Pinpoint the cell where the given text exists, returning its [x, y] midpoint coordinate. 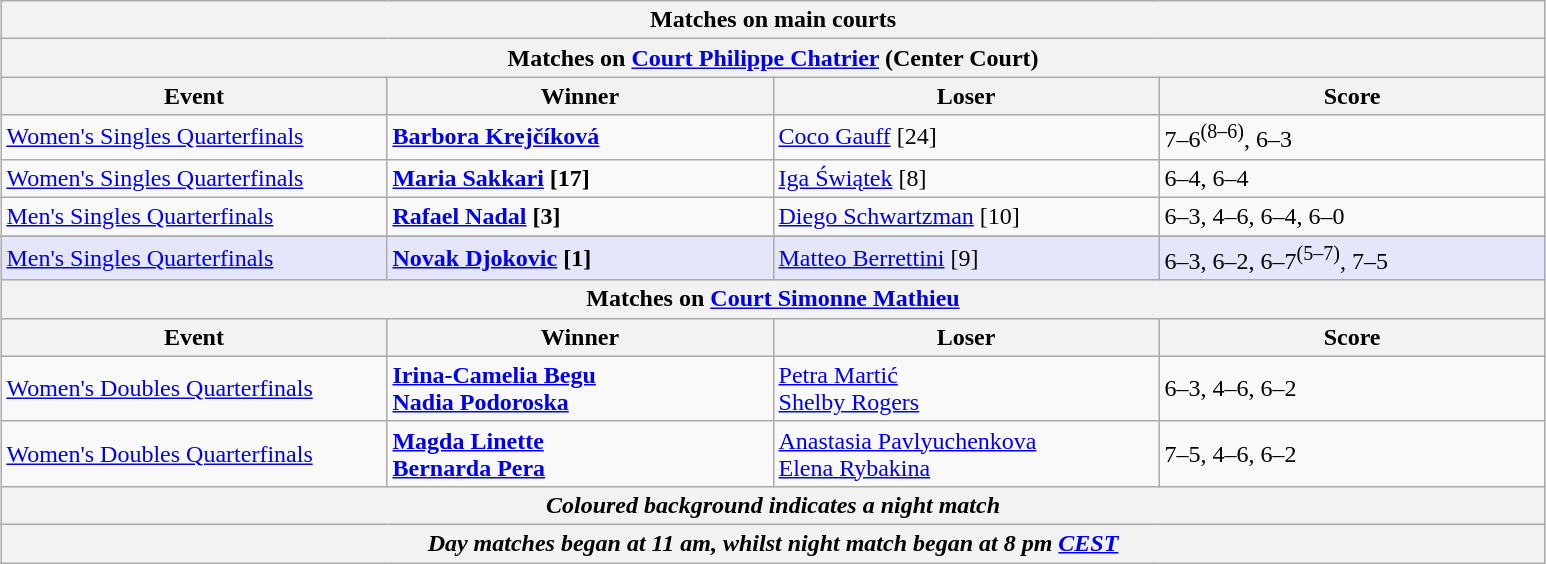
6–4, 6–4 [1352, 178]
Matches on main courts [773, 20]
Coco Gauff [24] [966, 138]
Coloured background indicates a night match [773, 505]
Petra Martić Shelby Rogers [966, 388]
Iga Świątek [8] [966, 178]
6–3, 4–6, 6–4, 6–0 [1352, 217]
6–3, 4–6, 6–2 [1352, 388]
Barbora Krejčíková [580, 138]
Rafael Nadal [3] [580, 217]
Diego Schwartzman [10] [966, 217]
Magda Linette Bernarda Pera [580, 454]
Matteo Berrettini [9] [966, 258]
Maria Sakkari [17] [580, 178]
7–6(8–6), 6–3 [1352, 138]
Irina-Camelia Begu Nadia Podoroska [580, 388]
Matches on Court Simonne Mathieu [773, 299]
Matches on Court Philippe Chatrier (Center Court) [773, 58]
Anastasia Pavlyuchenkova Elena Rybakina [966, 454]
7–5, 4–6, 6–2 [1352, 454]
Novak Djokovic [1] [580, 258]
Day matches began at 11 am, whilst night match began at 8 pm CEST [773, 543]
6–3, 6–2, 6–7(5–7), 7–5 [1352, 258]
